Identify which cell holds the provided text, then report its (X, Y) central coordinate. 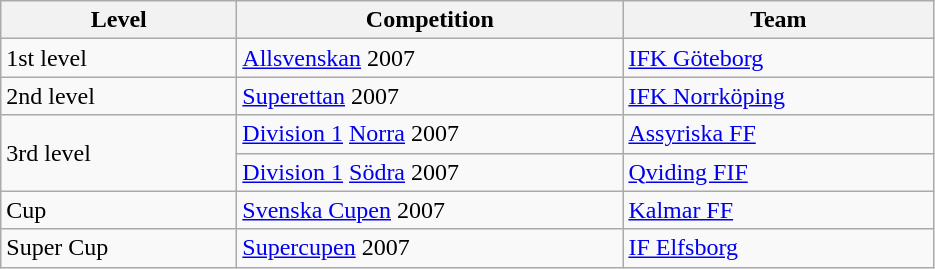
3rd level (119, 153)
Team (778, 20)
IF Elfsborg (778, 248)
1st level (119, 58)
Kalmar FF (778, 210)
Svenska Cupen 2007 (430, 210)
Assyriska FF (778, 134)
IFK Norrköping (778, 96)
Allsvenskan 2007 (430, 58)
Division 1 Södra 2007 (430, 172)
Qviding FIF (778, 172)
Competition (430, 20)
Super Cup (119, 248)
IFK Göteborg (778, 58)
Cup (119, 210)
Supercupen 2007 (430, 248)
Division 1 Norra 2007 (430, 134)
Superettan 2007 (430, 96)
2nd level (119, 96)
Level (119, 20)
